Locate the cell with the specified text and output its [X, Y] center coordinate. 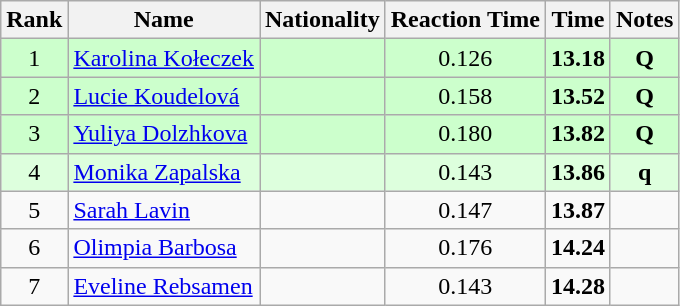
14.24 [578, 248]
0.176 [465, 248]
q [644, 172]
Sarah Lavin [164, 210]
14.28 [578, 286]
Olimpia Barbosa [164, 248]
1 [34, 58]
Karolina Kołeczek [164, 58]
6 [34, 248]
Lucie Koudelová [164, 96]
7 [34, 286]
13.52 [578, 96]
13.87 [578, 210]
3 [34, 134]
Nationality [323, 20]
13.82 [578, 134]
Notes [644, 20]
Eveline Rebsamen [164, 286]
0.126 [465, 58]
Time [578, 20]
Name [164, 20]
Reaction Time [465, 20]
13.18 [578, 58]
Monika Zapalska [164, 172]
13.86 [578, 172]
0.158 [465, 96]
4 [34, 172]
0.147 [465, 210]
5 [34, 210]
0.180 [465, 134]
Yuliya Dolzhkova [164, 134]
2 [34, 96]
Rank [34, 20]
